Extract the [X, Y] coordinate from the center of the cell holding the provided text.  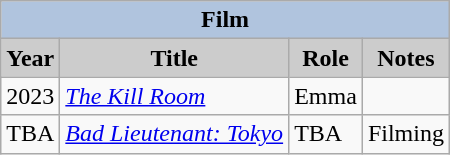
Filming [406, 134]
The Kill Room [174, 96]
Year [30, 58]
Role [326, 58]
Notes [406, 58]
Film [226, 20]
Title [174, 58]
2023 [30, 96]
Bad Lieutenant: Tokyo [174, 134]
Emma [326, 96]
